Return [X, Y] of the center of cell containing provided text 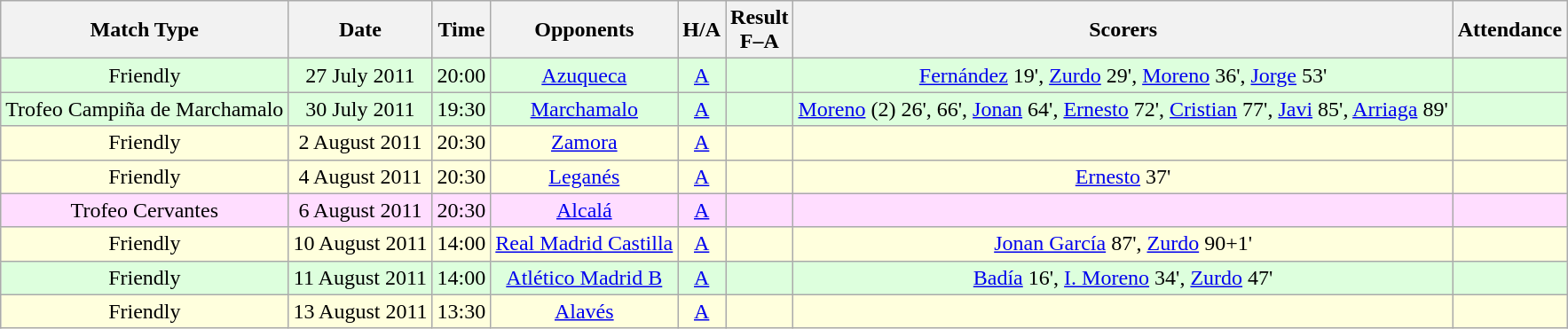
Jonan García 87', Zurdo 90+1' [1123, 244]
11 August 2011 [360, 278]
Scorers [1123, 30]
Attendance [1509, 30]
6 August 2011 [360, 210]
10 August 2011 [360, 244]
Trofeo Campiña de Marchamalo [145, 109]
Match Type [145, 30]
Trofeo Cervantes [145, 210]
30 July 2011 [360, 109]
ResultF–A [760, 30]
4 August 2011 [360, 176]
Atlético Madrid B [584, 278]
13:30 [461, 311]
20:00 [461, 75]
Real Madrid Castilla [584, 244]
Leganés [584, 176]
Alcalá [584, 210]
Moreno (2) 26', 66', Jonan 64', Ernesto 72', Cristian 77', Javi 85', Arriaga 89' [1123, 109]
H/A [702, 30]
Date [360, 30]
Badía 16', I. Moreno 34', Zurdo 47' [1123, 278]
Azuqueca [584, 75]
13 August 2011 [360, 311]
Alavés [584, 311]
19:30 [461, 109]
Time [461, 30]
Opponents [584, 30]
27 July 2011 [360, 75]
Fernández 19', Zurdo 29', Moreno 36', Jorge 53' [1123, 75]
Ernesto 37' [1123, 176]
2 August 2011 [360, 143]
Marchamalo [584, 109]
Zamora [584, 143]
